From the cell containing the given text, extract its center point as [x, y] coordinate. 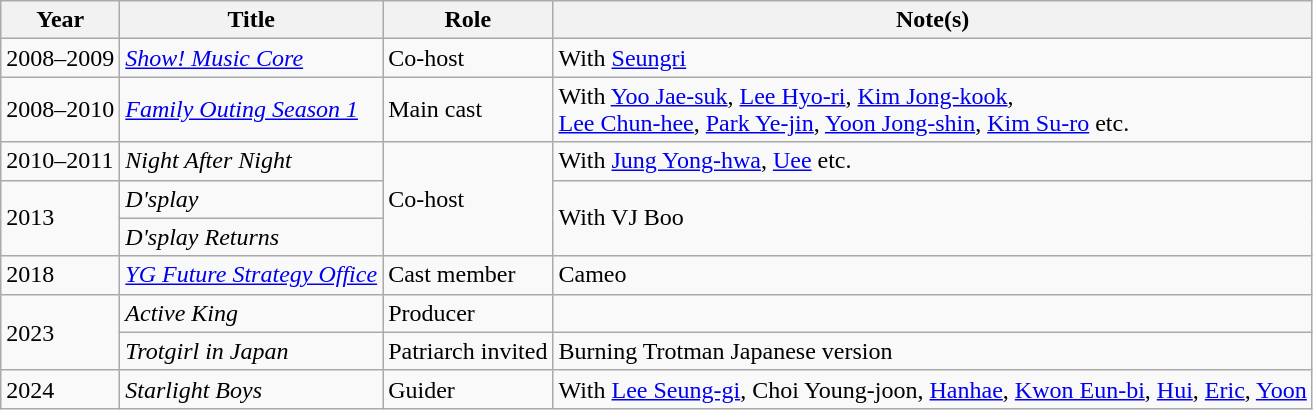
Family Outing Season 1 [252, 110]
2010–2011 [60, 161]
Night After Night [252, 161]
2024 [60, 389]
Starlight Boys [252, 389]
Producer [468, 313]
With VJ Boo [932, 218]
With Yoo Jae-suk, Lee Hyo-ri, Kim Jong-kook,Lee Chun-hee, Park Ye-jin, Yoon Jong-shin, Kim Su-ro etc. [932, 110]
Burning Trotman Japanese version [932, 351]
2023 [60, 332]
Cameo [932, 275]
Cast member [468, 275]
Patriarch invited [468, 351]
D'splay [252, 199]
YG Future Strategy Office [252, 275]
Guider [468, 389]
Active King [252, 313]
With Jung Yong-hwa, Uee etc. [932, 161]
2013 [60, 218]
Role [468, 20]
Main cast [468, 110]
Year [60, 20]
2008–2010 [60, 110]
Trotgirl in Japan [252, 351]
Note(s) [932, 20]
2018 [60, 275]
D'splay Returns [252, 237]
Title [252, 20]
With Lee Seung-gi, Choi Young-joon, Hanhae, Kwon Eun-bi, Hui, Eric, Yoon [932, 389]
2008–2009 [60, 58]
Show! Music Core [252, 58]
With Seungri [932, 58]
